Return [x, y] of the center of cell containing provided text 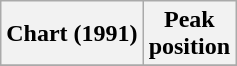
Peakposition [189, 34]
Chart (1991) [72, 34]
